Provide the [X, Y] coordinate of the cell's center where the given text is located.  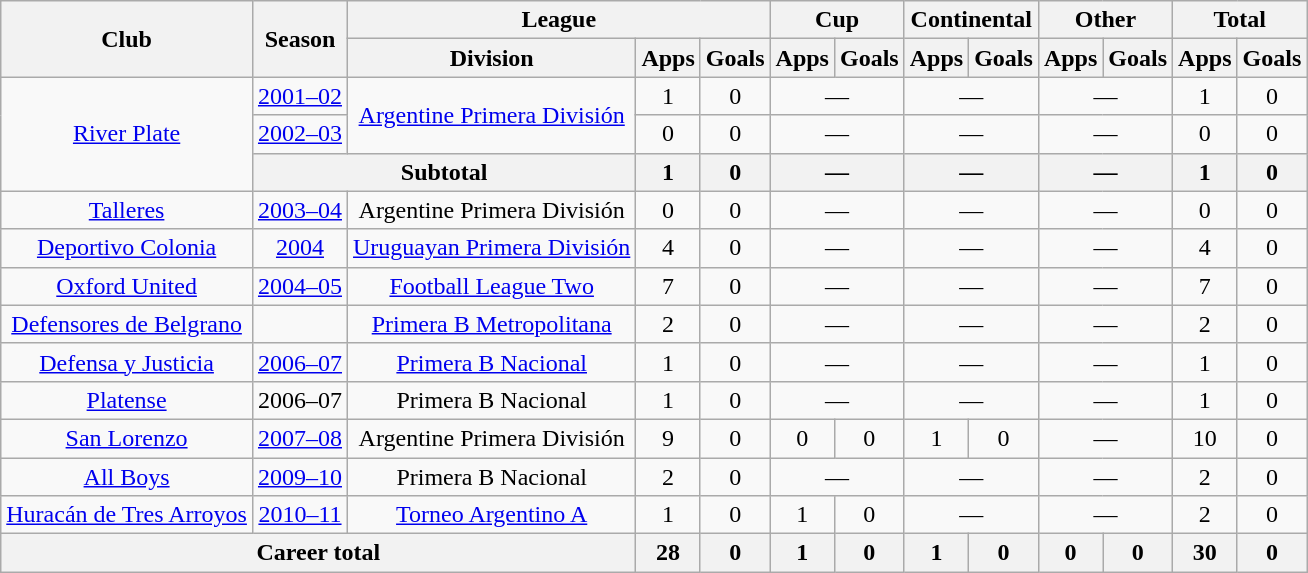
Continental [971, 20]
2002–03 [300, 134]
All Boys [127, 477]
Career total [318, 553]
Deportivo Colonia [127, 248]
Cup [837, 20]
Club [127, 39]
Torneo Argentino A [492, 515]
Total [1240, 20]
Talleres [127, 210]
Defensa y Justicia [127, 362]
2004 [300, 248]
Football League Two [492, 286]
Season [300, 39]
Primera B Metropolitana [492, 324]
Subtotal [444, 172]
2004–05 [300, 286]
30 [1205, 553]
Uruguayan Primera División [492, 248]
28 [668, 553]
Oxford United [127, 286]
Division [492, 58]
9 [668, 438]
River Plate [127, 134]
League [560, 20]
Defensores de Belgrano [127, 324]
2001–02 [300, 96]
10 [1205, 438]
2010–11 [300, 515]
2003–04 [300, 210]
2007–08 [300, 438]
Platense [127, 400]
San Lorenzo [127, 438]
Other [1105, 20]
Huracán de Tres Arroyos [127, 515]
2009–10 [300, 477]
